Return [X, Y] of the center of cell containing provided text 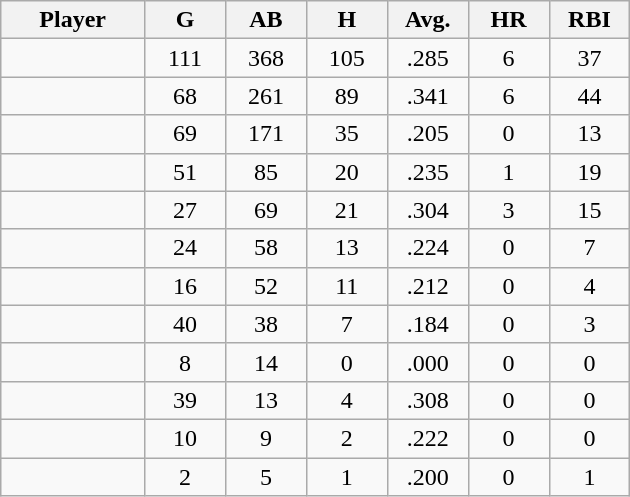
35 [346, 134]
111 [186, 58]
171 [266, 134]
14 [266, 362]
368 [266, 58]
.000 [428, 362]
16 [186, 286]
20 [346, 172]
.224 [428, 248]
.212 [428, 286]
Avg. [428, 20]
44 [590, 96]
37 [590, 58]
.341 [428, 96]
.205 [428, 134]
21 [346, 210]
19 [590, 172]
.304 [428, 210]
40 [186, 324]
9 [266, 438]
.308 [428, 400]
.285 [428, 58]
27 [186, 210]
15 [590, 210]
Player [73, 20]
11 [346, 286]
HR [508, 20]
68 [186, 96]
.200 [428, 477]
.222 [428, 438]
AB [266, 20]
39 [186, 400]
85 [266, 172]
G [186, 20]
261 [266, 96]
24 [186, 248]
105 [346, 58]
5 [266, 477]
89 [346, 96]
52 [266, 286]
10 [186, 438]
.235 [428, 172]
.184 [428, 324]
58 [266, 248]
38 [266, 324]
RBI [590, 20]
51 [186, 172]
H [346, 20]
8 [186, 362]
